Pinpoint the cell where the given text exists, returning its (X, Y) midpoint coordinate. 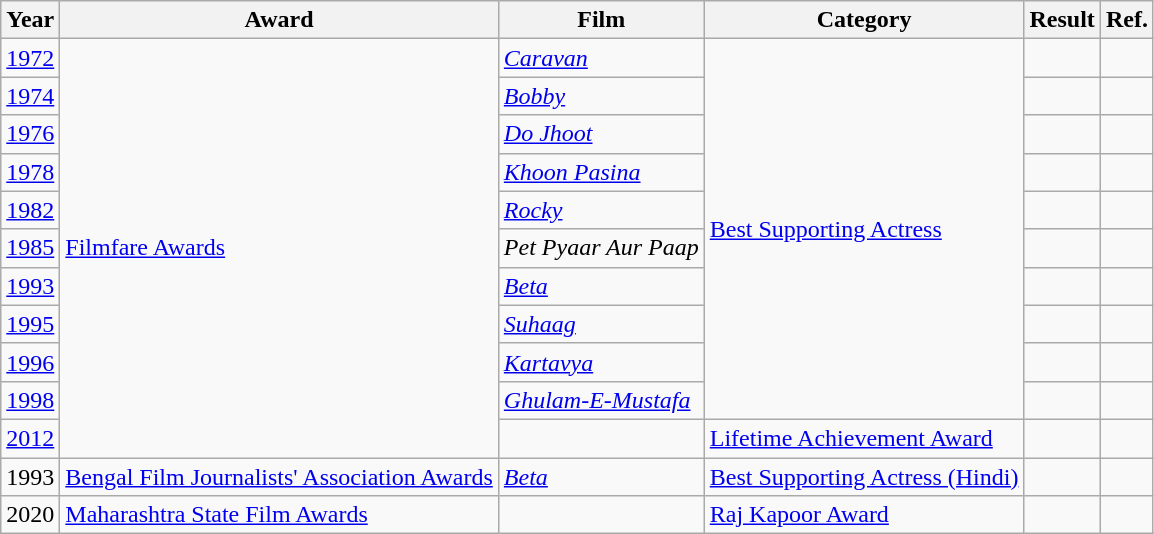
Bengal Film Journalists' Association Awards (280, 477)
Film (601, 20)
Do Jhoot (601, 134)
1985 (30, 248)
2020 (30, 515)
Raj Kapoor Award (864, 515)
Caravan (601, 58)
1976 (30, 134)
Award (280, 20)
Lifetime Achievement Award (864, 438)
Maharashtra State Film Awards (280, 515)
1972 (30, 58)
1995 (30, 324)
Pet Pyaar Aur Paap (601, 248)
1978 (30, 172)
Bobby (601, 96)
1974 (30, 96)
Year (30, 20)
Khoon Pasina (601, 172)
Best Supporting Actress (Hindi) (864, 477)
1996 (30, 362)
Suhaag (601, 324)
Ghulam-E-Mustafa (601, 400)
1982 (30, 210)
Result (1062, 20)
Best Supporting Actress (864, 230)
2012 (30, 438)
Filmfare Awards (280, 248)
Ref. (1126, 20)
1998 (30, 400)
Kartavya (601, 362)
Rocky (601, 210)
Category (864, 20)
